Locate the cell with the specified text and output its (X, Y) center coordinate. 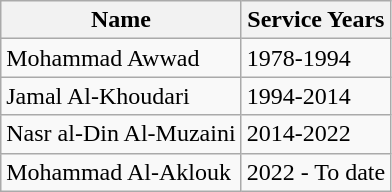
2022 - To date (316, 172)
Mohammad Al-Aklouk (121, 172)
Service Years (316, 20)
Jamal Al-Khoudari (121, 96)
Mohammad Awwad (121, 58)
Name (121, 20)
Nasr al-Din Al-Muzaini (121, 134)
2014-2022 (316, 134)
1994-2014 (316, 96)
1978-1994 (316, 58)
